Capture the cell that displays the provided text and extract its [x, y] central coordinate. 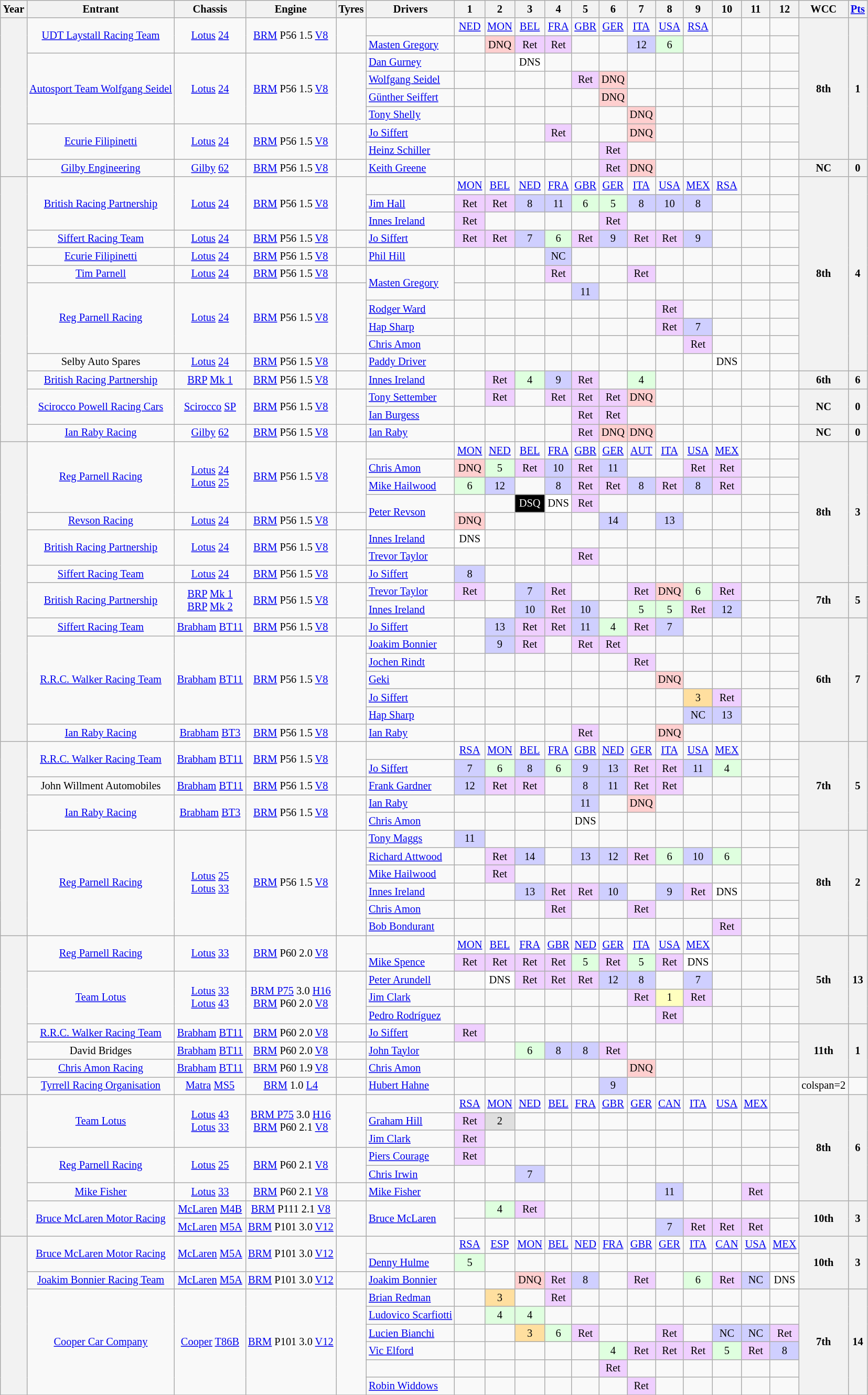
BRM 1.0 L4 [291, 1086]
5th [823, 980]
Entrant [101, 9]
Scirocco SP [210, 406]
Peter Revson [410, 512]
Rodger Ward [410, 309]
BRM P111 2.1 V8 [291, 1209]
WCC [823, 9]
Hubert Hahne [410, 1086]
Autosport Team Wolfgang Seidel [101, 88]
Günther Seiffert [410, 98]
Cooper T86B [210, 1342]
BRP Mk 1 [210, 380]
Lotus 25Lotus 33 [210, 883]
Pedro Rodríguez [410, 1015]
Tony Maggs [410, 839]
BRP Mk 1BRP Mk 2 [210, 600]
Cooper Car Company [101, 1342]
Richard Attwood [410, 856]
Geki [410, 680]
Keith Greene [410, 168]
DSQ [530, 503]
Gilby Engineering [101, 168]
Lotus 25 [210, 1165]
Robin Widdows [410, 1386]
Heinz Schiller [410, 151]
colspan=2 [823, 1086]
Denny Hulme [410, 1262]
Brian Redman [410, 1297]
Ian Burgess [410, 415]
Lotus 43Lotus 33 [210, 1121]
McLaren M4B [210, 1209]
Joakim Bonnier Racing Team [101, 1280]
Lotus 24Lotus 25 [210, 477]
Engine [291, 9]
11th [823, 1050]
Ludovico Scarfiotti [410, 1315]
Bob Bondurant [410, 927]
John Taylor [410, 1050]
Wolfgang Seidel [410, 80]
Piers Courage [410, 1156]
Tony Shelly [410, 115]
Mike Spence [410, 962]
Chassis [210, 9]
Chris Amon Racing [101, 1068]
Scirocco Powell Racing Cars [101, 406]
Dan Gurney [410, 62]
Phil Hill [410, 256]
Lucien Bianchi [410, 1333]
Jochen Rindt [410, 662]
Pts [858, 9]
ESP [499, 1244]
Jim Hall [410, 203]
Tyres [351, 9]
Selby Auto Spares [101, 362]
Peter Arundell [410, 980]
Vic Elford [410, 1350]
Bruce McLaren [410, 1218]
Graham Hill [410, 1121]
UDT Laystall Racing Team [101, 36]
Drivers [410, 9]
Tyrrell Racing Organisation [101, 1086]
Revson Racing [101, 521]
BRM P75 3.0 H16BRM P60 2.1 V8 [291, 1121]
BRM P60 1.9 V8 [291, 1068]
Tim Parnell [101, 274]
Paddy Driver [410, 362]
Lotus 33Lotus 43 [210, 997]
Tony Settember [410, 398]
AUT [641, 450]
BRM P75 3.0 H16BRM P60 2.0 V8 [291, 997]
Frank Gardner [410, 786]
John Willment Automobiles [101, 786]
David Bridges [101, 1050]
Matra MS5 [210, 1086]
Year [14, 9]
Chris Irwin [410, 1174]
